Search for the cell housing the specified text and yield its [X, Y] center coordinate. 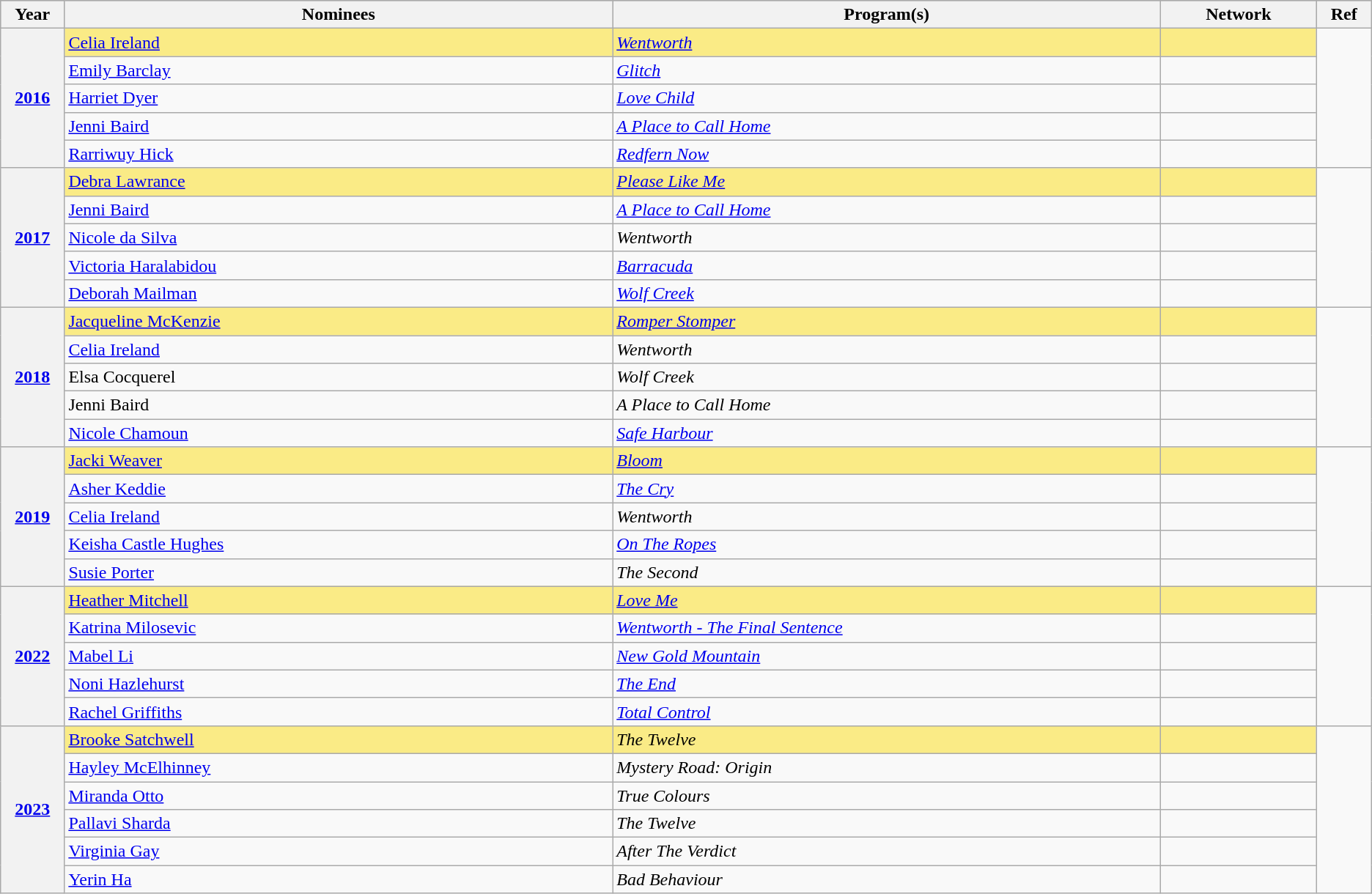
Bloom [887, 461]
Nicole da Silva [339, 237]
2016 [32, 98]
Elsa Cocquerel [339, 377]
Yerin Ha [339, 879]
Heather Mitchell [339, 600]
Rarriwuy Hick [339, 154]
Ref [1344, 15]
2017 [32, 237]
Jacqueline McKenzie [339, 321]
Hayley McElhinney [339, 767]
Barracuda [887, 265]
Bad Behaviour [887, 879]
Safe Harbour [887, 433]
Mystery Road: Origin [887, 767]
The Second [887, 572]
2023 [32, 809]
Miranda Otto [339, 795]
Jacki Weaver [339, 461]
Susie Porter [339, 572]
Redfern Now [887, 154]
Noni Hazlehurst [339, 684]
Network [1239, 15]
After The Verdict [887, 851]
Program(s) [887, 15]
Mabel Li [339, 656]
2022 [32, 656]
On The Ropes [887, 544]
Virginia Gay [339, 851]
Keisha Castle Hughes [339, 544]
Please Like Me [887, 182]
Pallavi Sharda [339, 824]
New Gold Mountain [887, 656]
2018 [32, 377]
Glitch [887, 70]
Harriet Dyer [339, 98]
The Cry [887, 489]
Love Me [887, 600]
Romper Stomper [887, 321]
True Colours [887, 795]
Victoria Haralabidou [339, 265]
Debra Lawrance [339, 182]
Total Control [887, 712]
The End [887, 684]
Nicole Chamoun [339, 433]
Katrina Milosevic [339, 628]
2019 [32, 517]
Love Child [887, 98]
Asher Keddie [339, 489]
Wentworth - The Final Sentence [887, 628]
Rachel Griffiths [339, 712]
Nominees [339, 15]
Year [32, 15]
Brooke Satchwell [339, 739]
Deborah Mailman [339, 293]
Emily Barclay [339, 70]
